Search for the cell housing the specified text and yield its (x, y) center coordinate. 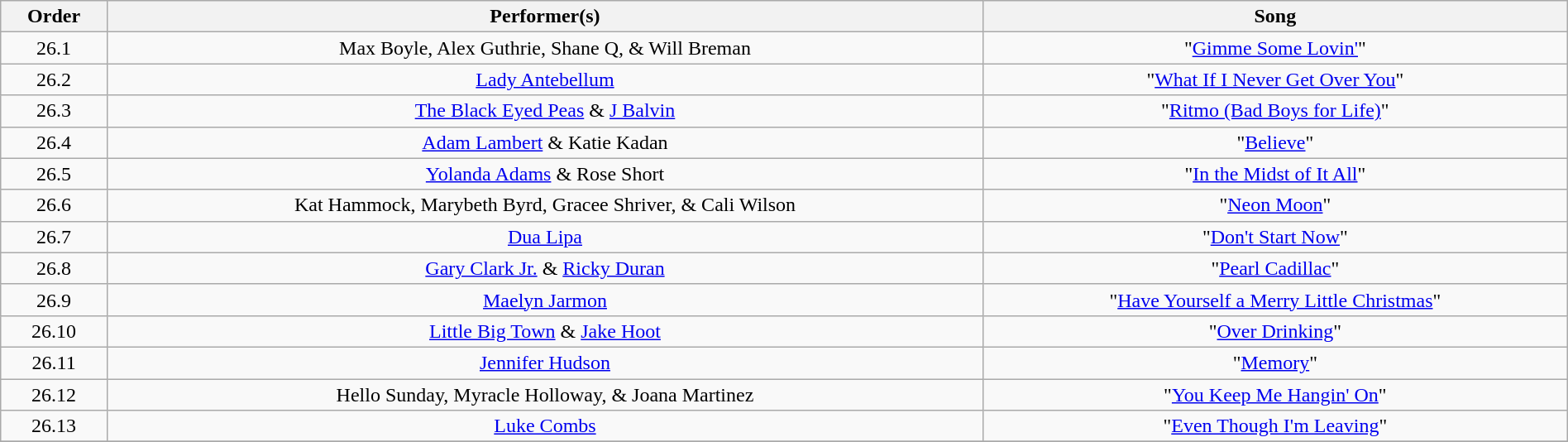
Maelyn Jarmon (544, 300)
26.11 (55, 363)
26.3 (55, 111)
Hello Sunday, Myracle Holloway, & Joana Martinez (544, 395)
26.2 (55, 79)
"Over Drinking" (1275, 331)
Adam Lambert & Katie Kadan (544, 142)
26.13 (55, 426)
Jennifer Hudson (544, 363)
Dua Lipa (544, 237)
Luke Combs (544, 426)
"Have Yourself a Merry Little Christmas" (1275, 300)
Yolanda Adams & Rose Short (544, 174)
"Don't Start Now" (1275, 237)
26.12 (55, 395)
26.9 (55, 300)
Max Boyle, Alex Guthrie, Shane Q, & Will Breman (544, 48)
Little Big Town & Jake Hoot (544, 331)
26.6 (55, 205)
"In the Midst of It All" (1275, 174)
26.10 (55, 331)
26.8 (55, 268)
Order (55, 17)
26.7 (55, 237)
"Memory" (1275, 363)
Gary Clark Jr. & Ricky Duran (544, 268)
Kat Hammock, Marybeth Byrd, Gracee Shriver, & Cali Wilson (544, 205)
Song (1275, 17)
"Gimme Some Lovin'" (1275, 48)
26.1 (55, 48)
26.4 (55, 142)
"Ritmo (Bad Boys for Life)" (1275, 111)
The Black Eyed Peas & J Balvin (544, 111)
"You Keep Me Hangin' On" (1275, 395)
"Believe" (1275, 142)
"What If I Never Get Over You" (1275, 79)
"Neon Moon" (1275, 205)
"Even Though I'm Leaving" (1275, 426)
Performer(s) (544, 17)
26.5 (55, 174)
"Pearl Cadillac" (1275, 268)
Lady Antebellum (544, 79)
